Identify which cell holds the provided text, then report its (x, y) central coordinate. 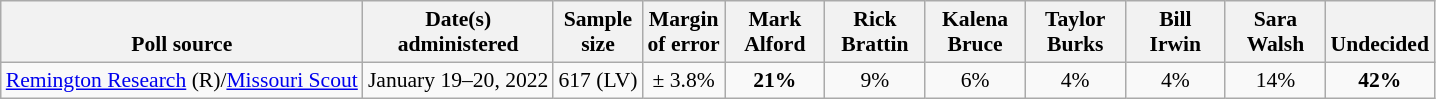
January 19–20, 2022 (458, 80)
Date(s)administered (458, 32)
Remington Research (R)/Missouri Scout (182, 80)
14% (1275, 80)
Undecided (1380, 32)
42% (1380, 80)
± 3.8% (684, 80)
6% (975, 80)
MarkAlford (775, 32)
TaylorBurks (1075, 32)
9% (875, 80)
Samplesize (598, 32)
Marginof error (684, 32)
KalenaBruce (975, 32)
RickBrattin (875, 32)
BillIrwin (1175, 32)
617 (LV) (598, 80)
Poll source (182, 32)
SaraWalsh (1275, 32)
21% (775, 80)
